Capture the cell that displays the provided text and extract its [X, Y] central coordinate. 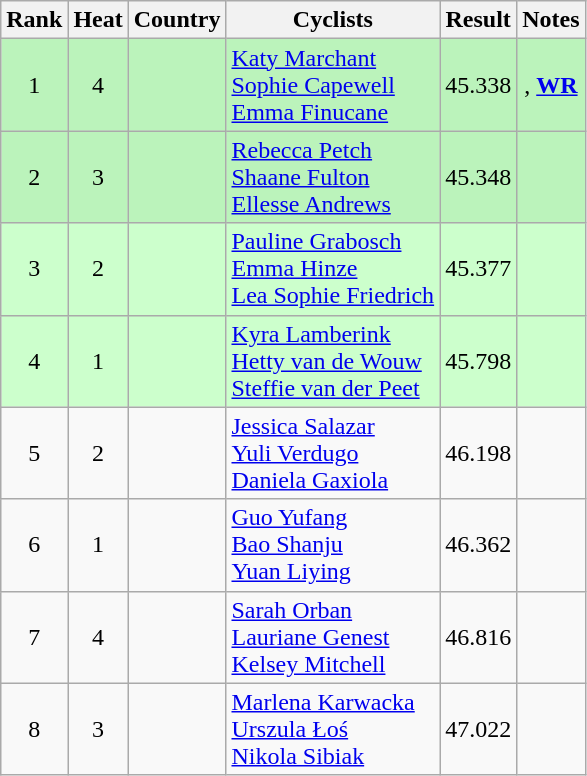
47.022 [478, 729]
Kyra LamberinkHetty van de WouwSteffie van der Peet [333, 361]
6 [34, 545]
45.377 [478, 269]
Result [478, 20]
5 [34, 453]
Sarah OrbanLauriane GenestKelsey Mitchell [333, 637]
8 [34, 729]
Rank [34, 20]
45.338 [478, 85]
Marlena KarwackaUrszula ŁośNikola Sibiak [333, 729]
45.798 [478, 361]
Heat [98, 20]
Notes [551, 20]
46.362 [478, 545]
Pauline GraboschEmma HinzeLea Sophie Friedrich [333, 269]
45.348 [478, 177]
7 [34, 637]
Country [177, 20]
46.816 [478, 637]
, WR [551, 85]
Cyclists [333, 20]
46.198 [478, 453]
Jessica SalazarYuli VerdugoDaniela Gaxiola [333, 453]
Katy MarchantSophie CapewellEmma Finucane [333, 85]
Rebecca PetchShaane FultonEllesse Andrews [333, 177]
Guo YufangBao ShanjuYuan Liying [333, 545]
